Scan for the cell matching the given text and deliver its (X, Y) coordinate at center. 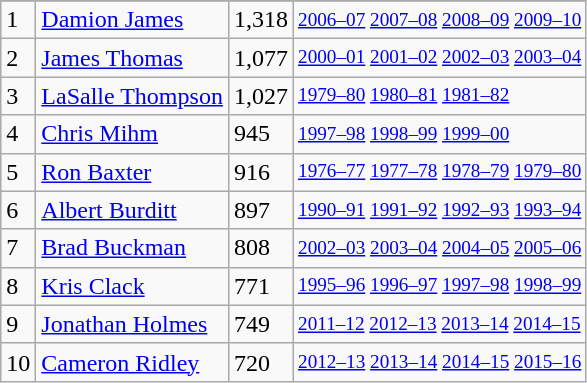
LaSalle Thompson (132, 96)
1990–91 1991–92 1992–93 1993–94 (439, 210)
Brad Buckman (132, 248)
2000–01 2001–02 2002–03 2003–04 (439, 58)
Cameron Ridley (132, 362)
1979–80 1980–81 1981–82 (439, 96)
1997–98 1998–99 1999–00 (439, 134)
Damion James (132, 20)
1,318 (260, 20)
10 (18, 362)
808 (260, 248)
3 (18, 96)
Jonathan Holmes (132, 324)
945 (260, 134)
Ron Baxter (132, 172)
749 (260, 324)
1995–96 1996–97 1997–98 1998–99 (439, 286)
Chris Mihm (132, 134)
771 (260, 286)
1976–77 1977–78 1978–79 1979–80 (439, 172)
1,027 (260, 96)
2002–03 2003–04 2004–05 2005–06 (439, 248)
4 (18, 134)
5 (18, 172)
9 (18, 324)
Kris Clack (132, 286)
2006–07 2007–08 2008–09 2009–10 (439, 20)
6 (18, 210)
1,077 (260, 58)
2 (18, 58)
897 (260, 210)
Albert Burditt (132, 210)
1 (18, 20)
2012–13 2013–14 2014–15 2015–16 (439, 362)
916 (260, 172)
8 (18, 286)
James Thomas (132, 58)
7 (18, 248)
720 (260, 362)
2011–12 2012–13 2013–14 2014–15 (439, 324)
